Detect which cell encompasses the target text, then output its (X, Y) center coordinate. 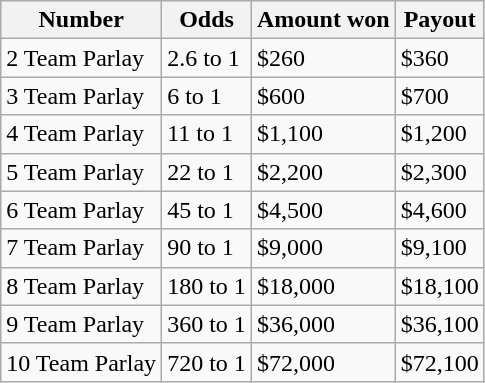
$36,100 (440, 324)
180 to 1 (207, 286)
9 Team Parlay (82, 324)
2.6 to 1 (207, 58)
22 to 1 (207, 172)
$18,000 (323, 286)
720 to 1 (207, 362)
Odds (207, 20)
$36,000 (323, 324)
11 to 1 (207, 134)
$2,300 (440, 172)
10 Team Parlay (82, 362)
$260 (323, 58)
$72,000 (323, 362)
$1,200 (440, 134)
$2,200 (323, 172)
6 Team Parlay (82, 210)
8 Team Parlay (82, 286)
6 to 1 (207, 96)
Number (82, 20)
$700 (440, 96)
5 Team Parlay (82, 172)
$9,100 (440, 248)
$9,000 (323, 248)
Amount won (323, 20)
$18,100 (440, 286)
45 to 1 (207, 210)
3 Team Parlay (82, 96)
360 to 1 (207, 324)
$4,500 (323, 210)
$1,100 (323, 134)
$72,100 (440, 362)
4 Team Parlay (82, 134)
7 Team Parlay (82, 248)
2 Team Parlay (82, 58)
$360 (440, 58)
90 to 1 (207, 248)
Payout (440, 20)
$600 (323, 96)
$4,600 (440, 210)
